Return (X, Y) of the center of cell containing provided text 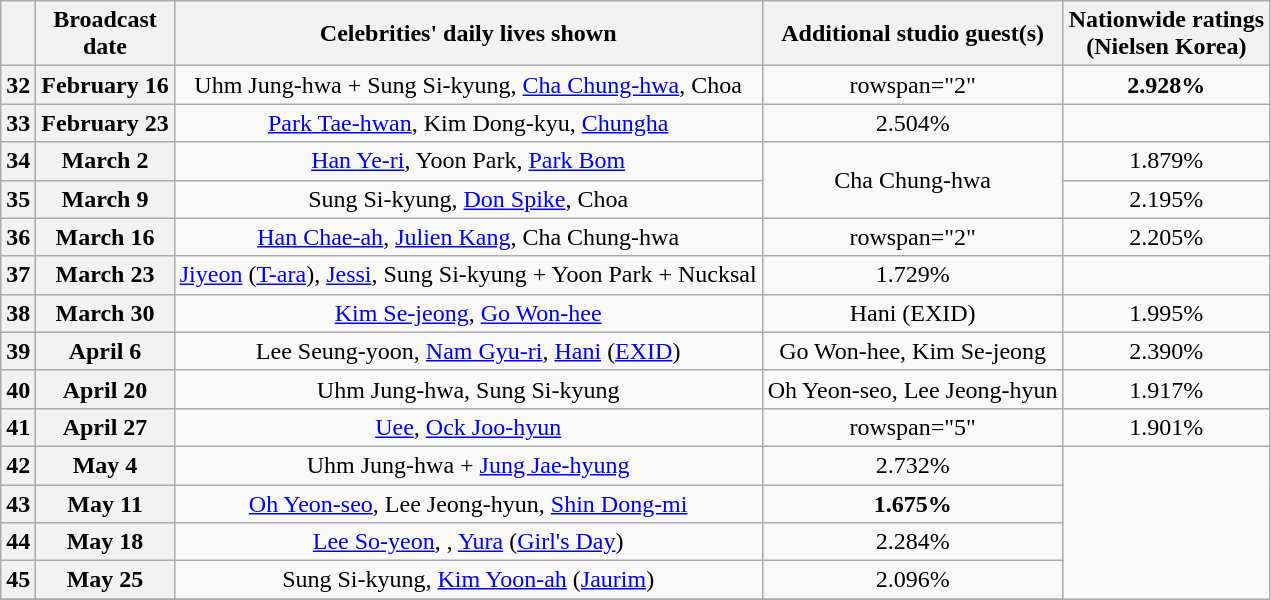
2.390% (1166, 351)
1.729% (912, 275)
1.917% (1166, 389)
2.928% (1166, 85)
2.284% (912, 542)
May 11 (105, 503)
2.205% (1166, 237)
44 (18, 542)
2.195% (1166, 199)
Uhm Jung-hwa + Jung Jae-hyung (468, 465)
36 (18, 237)
February 23 (105, 123)
May 25 (105, 580)
33 (18, 123)
March 9 (105, 199)
May 18 (105, 542)
2.504% (912, 123)
Han Ye-ri, Yoon Park, Park Bom (468, 161)
Uhm Jung-hwa + Sung Si-kyung, Cha Chung-hwa, Choa (468, 85)
1.901% (1166, 427)
Additional studio guest(s) (912, 34)
42 (18, 465)
March 16 (105, 237)
Cha Chung-hwa (912, 180)
Sung Si-kyung, Don Spike, Choa (468, 199)
Park Tae-hwan, Kim Dong-kyu, Chungha (468, 123)
32 (18, 85)
1.675% (912, 503)
Lee Seung-yoon, Nam Gyu-ri, Hani (EXID) (468, 351)
1.879% (1166, 161)
Lee So-yeon, , Yura (Girl's Day) (468, 542)
41 (18, 427)
Hani (EXID) (912, 313)
April 27 (105, 427)
May 4 (105, 465)
Uhm Jung-hwa, Sung Si-kyung (468, 389)
Kim Se-jeong, Go Won-hee (468, 313)
Oh Yeon-seo, Lee Jeong-hyun, Shin Dong-mi (468, 503)
34 (18, 161)
38 (18, 313)
2.096% (912, 580)
1.995% (1166, 313)
March 2 (105, 161)
March 30 (105, 313)
Oh Yeon-seo, Lee Jeong-hyun (912, 389)
43 (18, 503)
April 6 (105, 351)
Jiyeon (T-ara), Jessi, Sung Si-kyung + Yoon Park + Nucksal (468, 275)
Celebrities' daily lives shown (468, 34)
Han Chae-ah, Julien Kang, Cha Chung-hwa (468, 237)
35 (18, 199)
April 20 (105, 389)
Nationwide ratings(Nielsen Korea) (1166, 34)
rowspan="5" (912, 427)
Broadcastdate (105, 34)
February 16 (105, 85)
37 (18, 275)
Go Won-hee, Kim Se-jeong (912, 351)
39 (18, 351)
Uee, Ock Joo-hyun (468, 427)
March 23 (105, 275)
2.732% (912, 465)
Sung Si-kyung, Kim Yoon-ah (Jaurim) (468, 580)
45 (18, 580)
40 (18, 389)
